Return [x, y] of the center of cell containing provided text 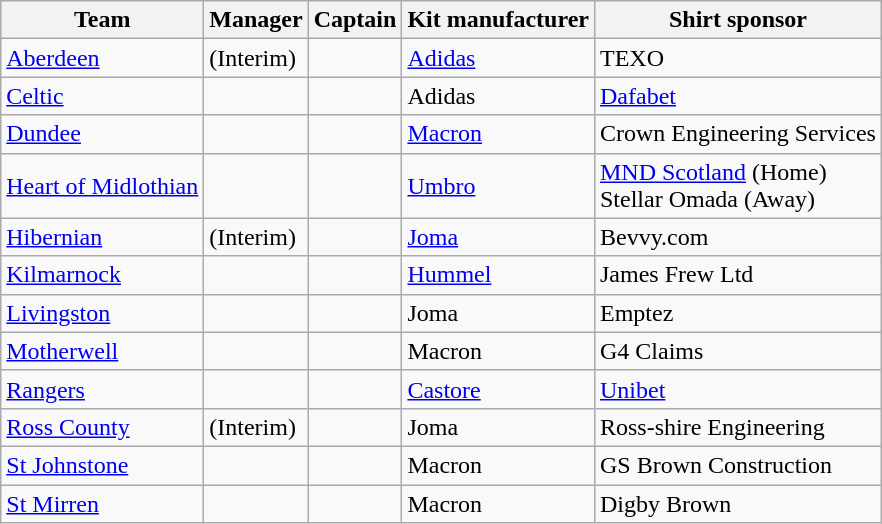
Crown Engineering Services [738, 134]
Shirt sponsor [738, 20]
Castore [498, 389]
Livingston [102, 313]
Celtic [102, 96]
Bevvy.com [738, 237]
Motherwell [102, 351]
Kit manufacturer [498, 20]
Team [102, 20]
St Mirren [102, 503]
Dafabet [738, 96]
GS Brown Construction [738, 465]
Aberdeen [102, 58]
Kilmarnock [102, 275]
Emptez [738, 313]
Heart of Midlothian [102, 186]
Umbro [498, 186]
Ross-shire Engineering [738, 427]
MND Scotland (Home)Stellar Omada (Away) [738, 186]
St Johnstone [102, 465]
Ross County [102, 427]
TEXO [738, 58]
Digby Brown [738, 503]
Unibet [738, 389]
Manager [256, 20]
Dundee [102, 134]
G4 Claims [738, 351]
Captain [355, 20]
Rangers [102, 389]
Hibernian [102, 237]
James Frew Ltd [738, 275]
Hummel [498, 275]
